From the cell containing the given text, extract its center point as [X, Y] coordinate. 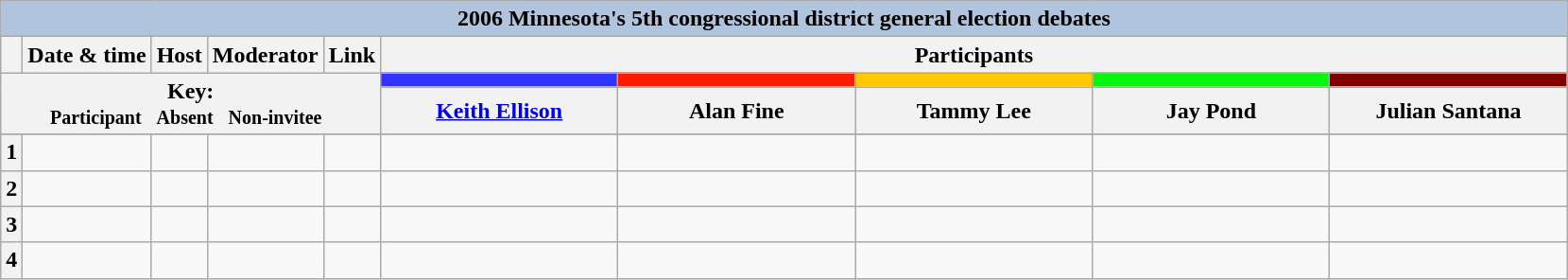
1 [11, 152]
Jay Pond [1212, 111]
3 [11, 224]
2 [11, 188]
4 [11, 260]
Host [180, 55]
Alan Fine [737, 111]
Moderator [265, 55]
Julian Santana [1448, 111]
Tammy Lee [974, 111]
Keith Ellison [499, 111]
Link [352, 55]
2006 Minnesota's 5th congressional district general election debates [784, 19]
Participants [974, 55]
Key: Participant Absent Non-invitee [191, 104]
Date & time [87, 55]
